Capture the cell that displays the provided text and extract its [x, y] central coordinate. 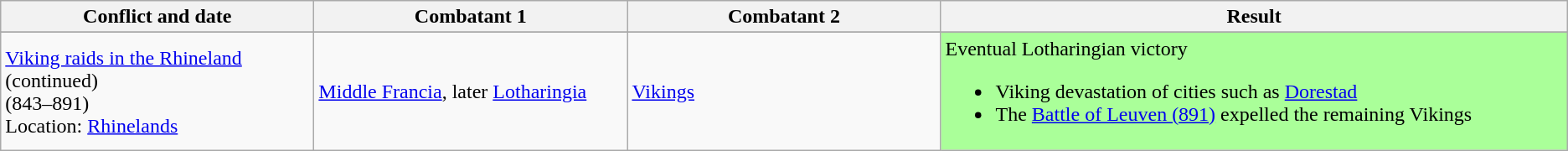
Viking raids in the Rhineland (continued)(843–891)Location: Rhinelands [157, 91]
Combatant 1 [471, 17]
Conflict and date [157, 17]
Middle Francia, later Lotharingia [471, 91]
Eventual Lotharingian victoryViking devastation of cities such as DorestadThe Battle of Leuven (891) expelled the remaining Vikings [1254, 91]
Result [1254, 17]
Combatant 2 [784, 17]
Vikings [784, 91]
